For the text-containing cell, return its midpoint in [x, y] coordinate format. 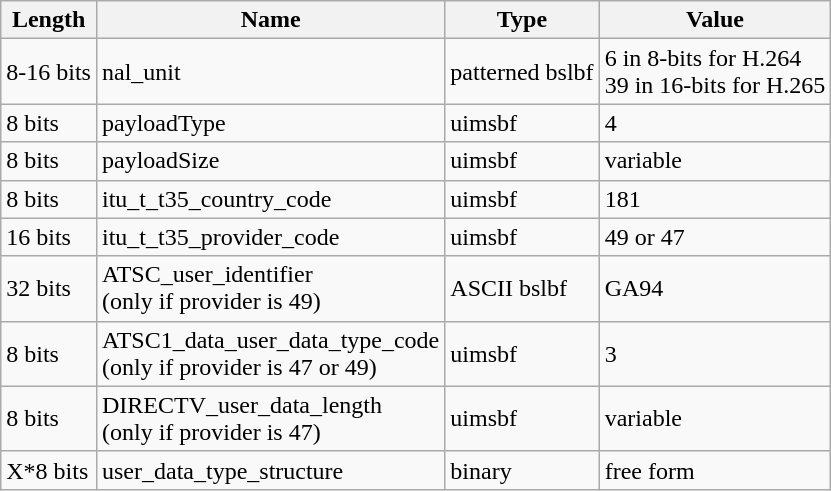
binary [522, 470]
GA94 [715, 288]
DIRECTV_user_data_length(only if provider is 47) [270, 418]
itu_t_t35_provider_code [270, 237]
49 or 47 [715, 237]
user_data_type_structure [270, 470]
Length [49, 20]
8-16 bits [49, 72]
32 bits [49, 288]
nal_unit [270, 72]
X*8 bits [49, 470]
4 [715, 123]
free form [715, 470]
181 [715, 199]
ATSC_user_identifier(only if provider is 49) [270, 288]
3 [715, 354]
ASCII bslbf [522, 288]
payloadSize [270, 161]
Type [522, 20]
payloadType [270, 123]
Name [270, 20]
itu_t_t35_country_code [270, 199]
Value [715, 20]
6 in 8-bits for H.26439 in 16-bits for H.265 [715, 72]
ATSC1_data_user_data_type_code(only if provider is 47 or 49) [270, 354]
patterned bslbf [522, 72]
16 bits [49, 237]
